Determine the [x, y] coordinate at the center of the cell enclosing the given text.  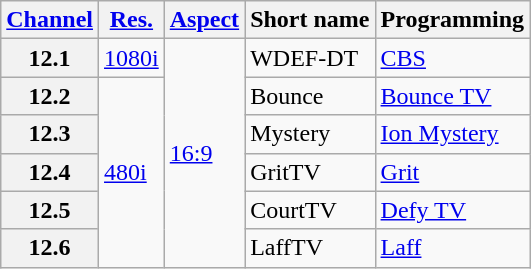
Programming [452, 20]
1080i [132, 58]
12.5 [50, 210]
12.3 [50, 134]
12.2 [50, 96]
Res. [132, 20]
480i [132, 172]
Defy TV [452, 210]
LaffTV [310, 248]
Mystery [310, 134]
12.6 [50, 248]
Short name [310, 20]
GritTV [310, 172]
Bounce TV [452, 96]
12.1 [50, 58]
Laff [452, 248]
Ion Mystery [452, 134]
CourtTV [310, 210]
12.4 [50, 172]
Channel [50, 20]
Aspect [204, 20]
16:9 [204, 153]
WDEF-DT [310, 58]
Grit [452, 172]
Bounce [310, 96]
CBS [452, 58]
